Search for the cell housing the specified text and yield its [X, Y] center coordinate. 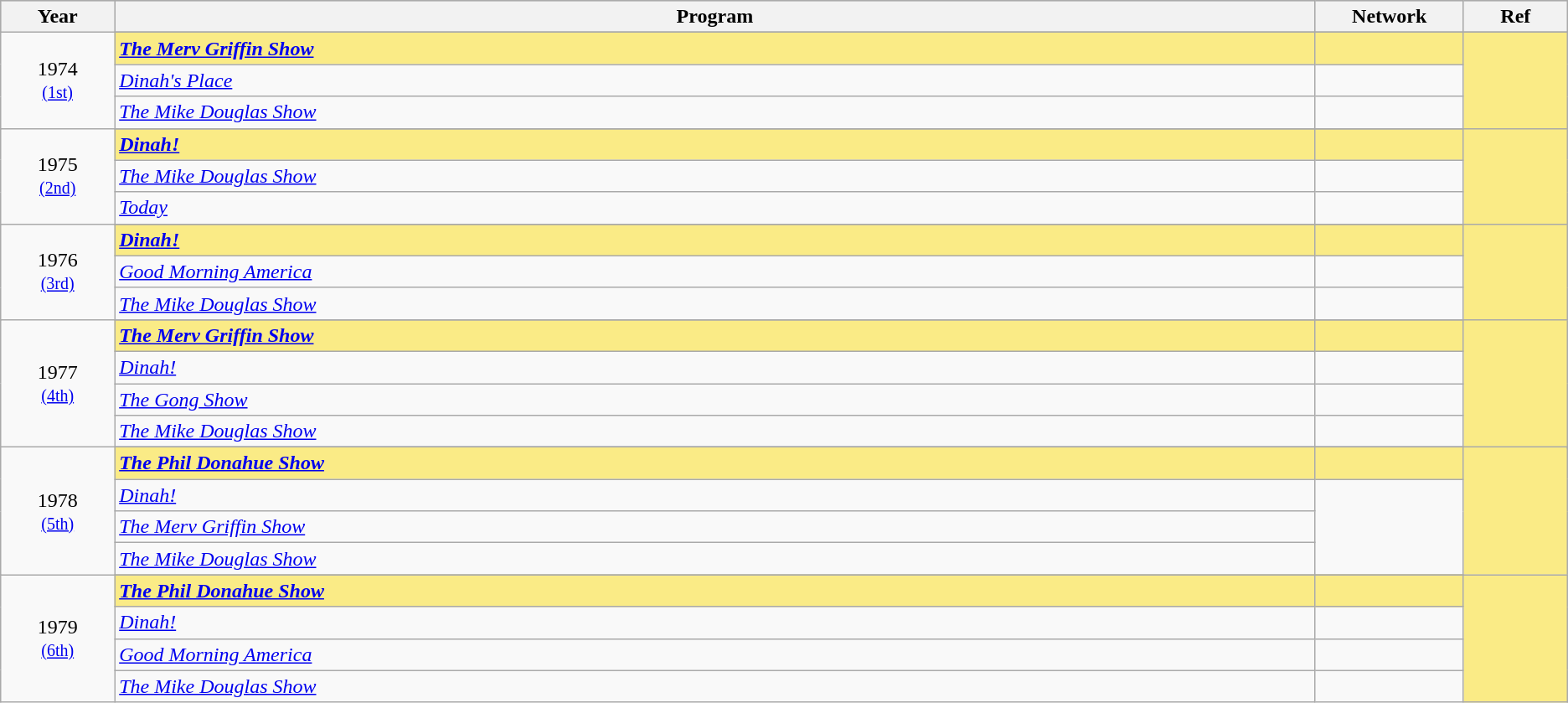
1978(5th) [58, 511]
Year [58, 17]
Network [1389, 17]
Ref [1515, 17]
1974 (1st) [58, 80]
1979(6th) [58, 638]
The Gong Show [715, 400]
Program [715, 17]
1977(4th) [58, 383]
Today [715, 208]
1975 (2nd) [58, 176]
1976(3rd) [58, 271]
Dinah's Place [715, 80]
